Detect which cell encompasses the target text, then output its (x, y) center coordinate. 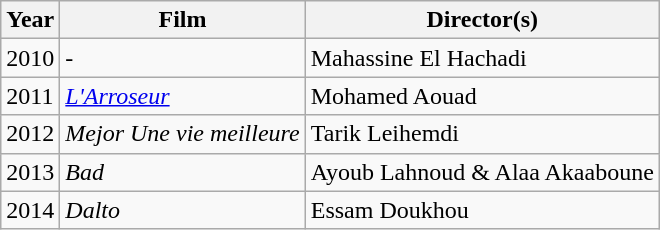
2014 (30, 210)
- (182, 58)
Director(s) (482, 20)
L'Arroseur (182, 96)
Tarik Leihemdi (482, 134)
Bad (182, 172)
Ayoub Lahnoud & Alaa Akaaboune (482, 172)
2010 (30, 58)
2013 (30, 172)
2012 (30, 134)
Film (182, 20)
Year (30, 20)
Mohamed Aouad (482, 96)
Essam Doukhou (482, 210)
Mejor Une vie meilleure (182, 134)
Mahassine El Hachadi (482, 58)
Dalto (182, 210)
2011 (30, 96)
